Output the (X, Y) coordinate of the center of the cell containing the given text.  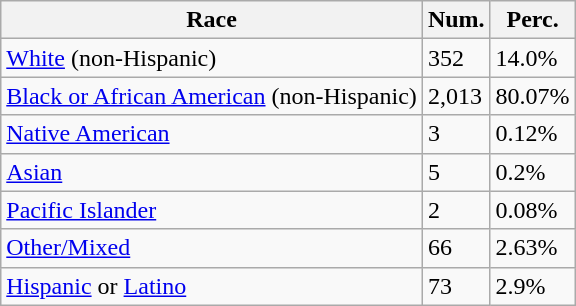
Black or African American (non-Hispanic) (212, 96)
14.0% (532, 58)
Other/Mixed (212, 248)
3 (456, 134)
Perc. (532, 20)
5 (456, 172)
Pacific Islander (212, 210)
Native American (212, 134)
80.07% (532, 96)
Race (212, 20)
White (non-Hispanic) (212, 58)
352 (456, 58)
2.63% (532, 248)
2,013 (456, 96)
2 (456, 210)
0.12% (532, 134)
2.9% (532, 286)
0.2% (532, 172)
66 (456, 248)
Hispanic or Latino (212, 286)
Asian (212, 172)
73 (456, 286)
Num. (456, 20)
0.08% (532, 210)
